Determine the [X, Y] coordinate at the center of the cell enclosing the given text.  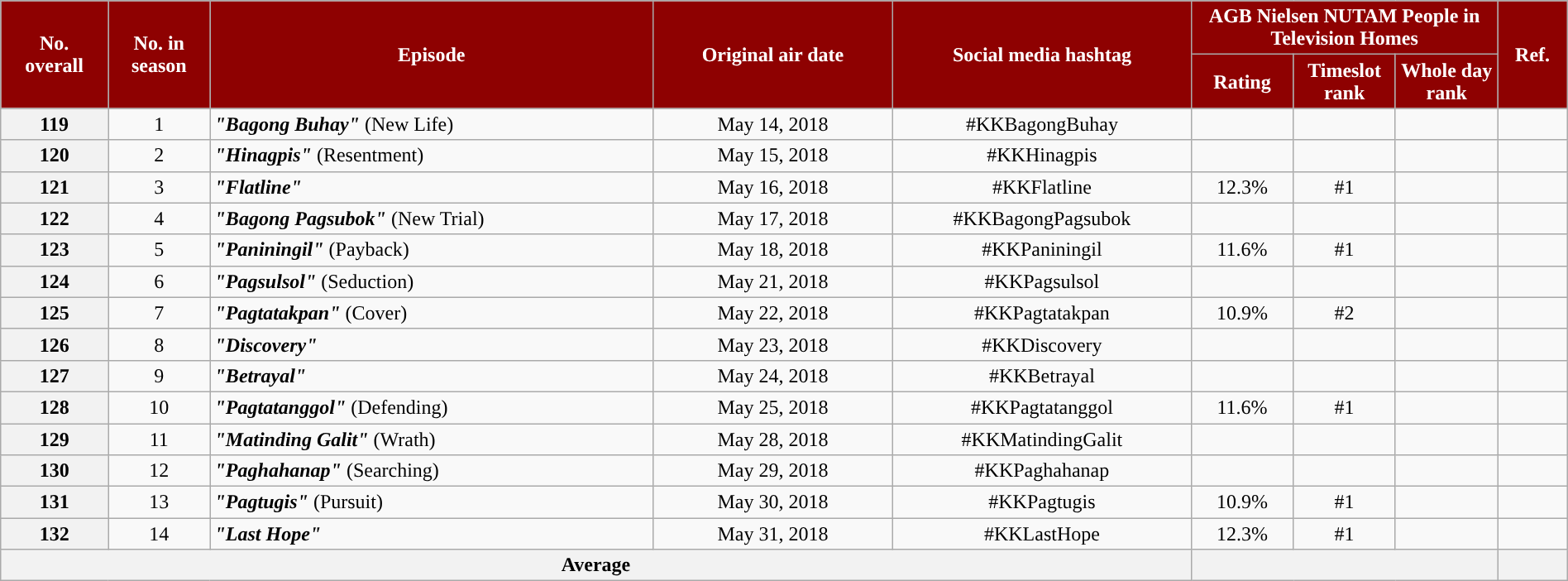
May 24, 2018 [772, 376]
May 18, 2018 [772, 250]
131 [55, 502]
"Pagtatakpan" (Cover) [432, 313]
May 15, 2018 [772, 156]
No. inseason [159, 55]
121 [55, 187]
14 [159, 534]
#KKPagtugis [1042, 502]
3 [159, 187]
"Betrayal" [432, 376]
"Pagtugis" (Pursuit) [432, 502]
#KKHinagpis [1042, 156]
May 22, 2018 [772, 313]
"Last Hope" [432, 534]
"Discovery" [432, 344]
"Bagong Pagsubok" (New Trial) [432, 218]
"Pagsulsol" (Seduction) [432, 281]
May 16, 2018 [772, 187]
#KKBetrayal [1042, 376]
Episode [432, 55]
124 [55, 281]
9 [159, 376]
12 [159, 471]
AGB Nielsen NUTAM People in Television Homes [1345, 28]
May 17, 2018 [772, 218]
"Bagong Buhay" (New Life) [432, 124]
#KKMatindingGalit [1042, 439]
May 21, 2018 [772, 281]
May 14, 2018 [772, 124]
#KKPagtatakpan [1042, 313]
May 31, 2018 [772, 534]
Average [596, 565]
7 [159, 313]
#KKLastHope [1042, 534]
"Matinding Galit" (Wrath) [432, 439]
119 [55, 124]
129 [55, 439]
132 [55, 534]
5 [159, 250]
6 [159, 281]
Whole dayrank [1446, 81]
May 28, 2018 [772, 439]
#KKPagtatanggol [1042, 407]
"Paniningil" (Payback) [432, 250]
#KKPaniningil [1042, 250]
May 30, 2018 [772, 502]
128 [55, 407]
"Hinagpis" (Resentment) [432, 156]
125 [55, 313]
No.overall [55, 55]
#KKPagsulsol [1042, 281]
126 [55, 344]
#KKFlatline [1042, 187]
4 [159, 218]
127 [55, 376]
Timeslotrank [1345, 81]
"Paghahanap" (Searching) [432, 471]
May 29, 2018 [772, 471]
Social media hashtag [1042, 55]
122 [55, 218]
"Pagtatanggol" (Defending) [432, 407]
Ref. [1532, 55]
10 [159, 407]
13 [159, 502]
2 [159, 156]
"Flatline" [432, 187]
#KKBagongPagsubok [1042, 218]
#KKDiscovery [1042, 344]
#KKPaghahanap [1042, 471]
May 23, 2018 [772, 344]
#KKBagongBuhay [1042, 124]
8 [159, 344]
Original air date [772, 55]
#2 [1345, 313]
11 [159, 439]
123 [55, 250]
1 [159, 124]
May 25, 2018 [772, 407]
130 [55, 471]
120 [55, 156]
Rating [1242, 81]
